Find where the given text appears and provide that cell's center as [X, Y] coordinate. 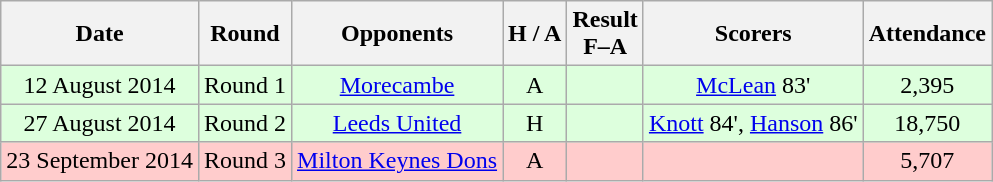
5,707 [927, 161]
Attendance [927, 34]
Date [100, 34]
18,750 [927, 123]
Round 2 [244, 123]
Leeds United [398, 123]
Round 1 [244, 85]
Opponents [398, 34]
H / A [535, 34]
H [535, 123]
ResultF–A [605, 34]
McLean 83' [753, 85]
Scorers [753, 34]
23 September 2014 [100, 161]
Knott 84', Hanson 86' [753, 123]
2,395 [927, 85]
27 August 2014 [100, 123]
12 August 2014 [100, 85]
Morecambe [398, 85]
Round 3 [244, 161]
Milton Keynes Dons [398, 161]
Round [244, 34]
